Return the (X, Y) coordinate for the center point of the cell that contains the specified text.  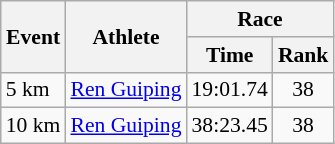
5 km (34, 90)
Event (34, 36)
Race (260, 19)
19:01.74 (230, 90)
10 km (34, 126)
Rank (304, 55)
38:23.45 (230, 126)
Athlete (126, 36)
Time (230, 55)
